Provide the (x, y) coordinate of the cell's center where the given text is located.  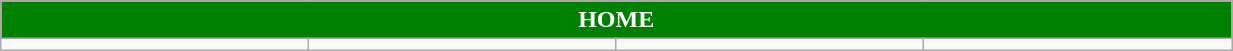
HOME (616, 20)
